From the cell containing the given text, extract its center point as (X, Y) coordinate. 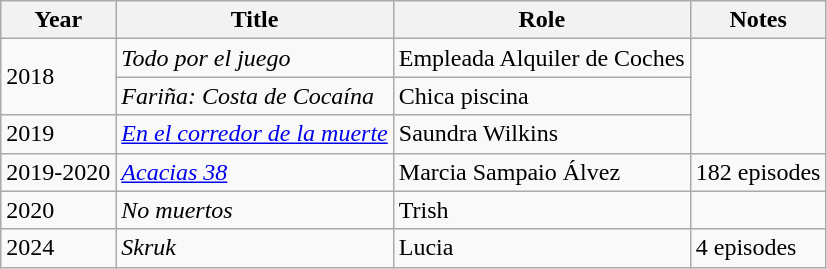
Trish (542, 210)
Chica piscina (542, 96)
4 episodes (758, 248)
Skruk (254, 248)
2019 (58, 134)
Fariña: Costa de Cocaína (254, 96)
No muertos (254, 210)
2018 (58, 77)
Year (58, 20)
Saundra Wilkins (542, 134)
Marcia Sampaio Álvez (542, 172)
Lucia (542, 248)
En el corredor de la muerte (254, 134)
Acacias 38 (254, 172)
Role (542, 20)
Title (254, 20)
2024 (58, 248)
2019-2020 (58, 172)
182 episodes (758, 172)
2020 (58, 210)
Empleada Alquiler de Coches (542, 58)
Notes (758, 20)
Todo por el juego (254, 58)
